Search for the cell housing the specified text and yield its [X, Y] center coordinate. 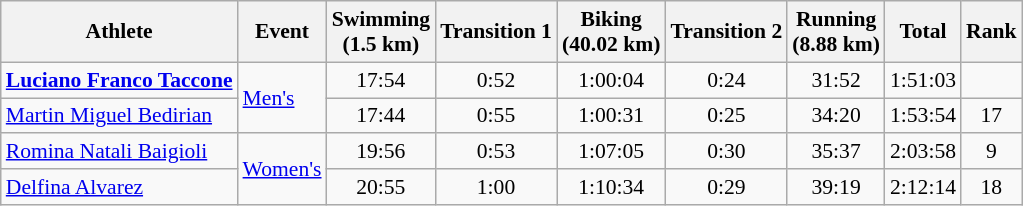
1:00:04 [611, 80]
17:44 [381, 116]
0:30 [726, 152]
Total [923, 32]
0:53 [496, 152]
Transition 2 [726, 32]
Rank [992, 32]
31:52 [836, 80]
1:00:31 [611, 116]
2:12:14 [923, 187]
34:20 [836, 116]
1:51:03 [923, 80]
20:55 [381, 187]
2:03:58 [923, 152]
19:56 [381, 152]
1:00 [496, 187]
Men's [282, 98]
Delfina Alvarez [120, 187]
35:37 [836, 152]
0:24 [726, 80]
1:07:05 [611, 152]
Martin Miguel Bedirian [120, 116]
Women's [282, 170]
Biking(40.02 km) [611, 32]
0:25 [726, 116]
17 [992, 116]
18 [992, 187]
0:52 [496, 80]
Swimming(1.5 km) [381, 32]
0:29 [726, 187]
0:55 [496, 116]
17:54 [381, 80]
Athlete [120, 32]
9 [992, 152]
1:53:54 [923, 116]
Running(8.88 km) [836, 32]
1:10:34 [611, 187]
Romina Natali Baigioli [120, 152]
Luciano Franco Taccone [120, 80]
Event [282, 32]
39:19 [836, 187]
Transition 1 [496, 32]
